Determine the [X, Y] coordinate at the center of the cell enclosing the given text.  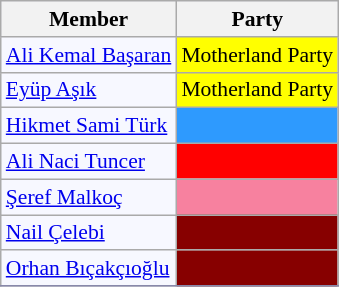
Hikmet Sami Türk [89, 126]
Ali Kemal Başaran [89, 55]
Ali Naci Tuncer [89, 162]
Şeref Malkoç [89, 197]
Member [89, 19]
Orhan Bıçakçıoğlu [89, 269]
Nail Çelebi [89, 233]
Eyüp Aşık [89, 90]
Party [257, 19]
